Find where the given text appears and provide that cell's center as (x, y) coordinate. 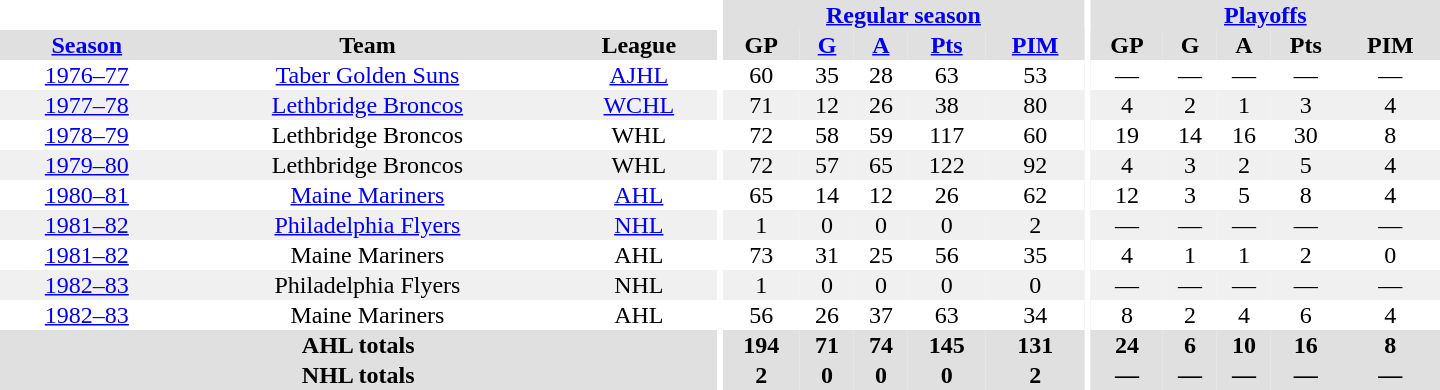
30 (1306, 135)
WCHL (638, 105)
57 (827, 165)
24 (1127, 345)
145 (947, 345)
1980–81 (87, 195)
Taber Golden Suns (368, 75)
Regular season (903, 15)
34 (1036, 315)
31 (827, 255)
10 (1244, 345)
37 (881, 315)
28 (881, 75)
38 (947, 105)
122 (947, 165)
62 (1036, 195)
League (638, 45)
73 (761, 255)
19 (1127, 135)
1977–78 (87, 105)
1978–79 (87, 135)
25 (881, 255)
194 (761, 345)
74 (881, 345)
80 (1036, 105)
1976–77 (87, 75)
Season (87, 45)
1979–80 (87, 165)
53 (1036, 75)
Playoffs (1266, 15)
117 (947, 135)
131 (1036, 345)
Team (368, 45)
59 (881, 135)
NHL totals (358, 375)
92 (1036, 165)
AJHL (638, 75)
AHL totals (358, 345)
58 (827, 135)
